Identify which cell holds the provided text, then report its [X, Y] central coordinate. 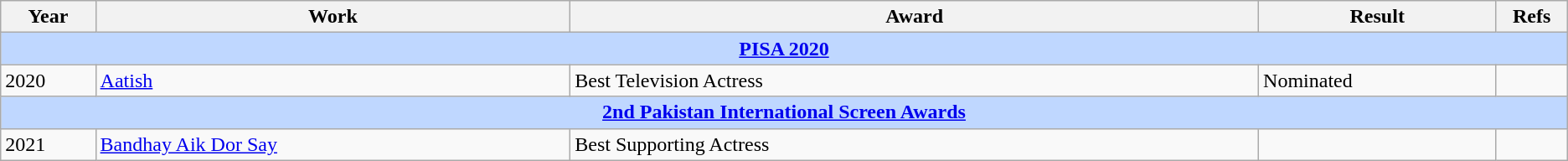
Year [49, 17]
Refs [1531, 17]
Best Television Actress [915, 80]
Work [333, 17]
Aatish [333, 80]
Award [915, 17]
Result [1377, 17]
2nd Pakistan International Screen Awards [784, 112]
Nominated [1377, 80]
Bandhay Aik Dor Say [333, 144]
2021 [49, 144]
PISA 2020 [784, 49]
2020 [49, 80]
Best Supporting Actress [915, 144]
